Return (X, Y) of the center of cell containing provided text 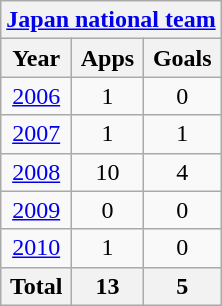
5 (182, 286)
Japan national team (111, 20)
Year (36, 58)
13 (108, 286)
Apps (108, 58)
2008 (36, 172)
2010 (36, 248)
2009 (36, 210)
4 (182, 172)
Total (36, 286)
2007 (36, 134)
Goals (182, 58)
2006 (36, 96)
10 (108, 172)
